Extract the (x, y) coordinate from the center of the cell holding the provided text.  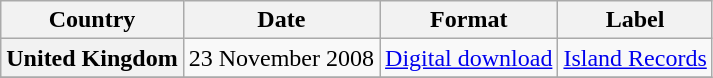
United Kingdom (92, 58)
Country (92, 20)
Format (469, 20)
Label (635, 20)
Island Records (635, 58)
Date (281, 20)
23 November 2008 (281, 58)
Digital download (469, 58)
